Capture the cell that displays the provided text and extract its (X, Y) central coordinate. 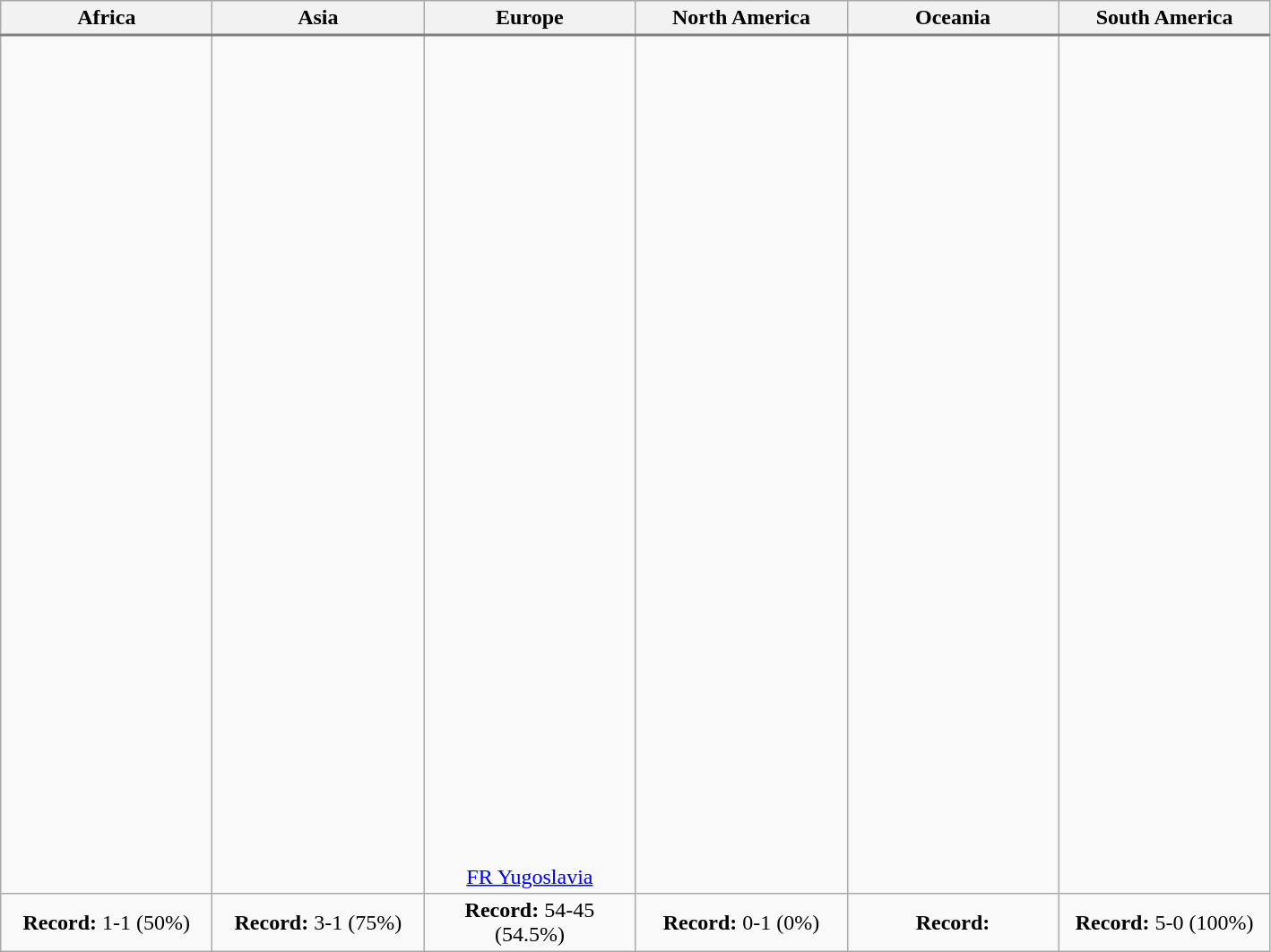
Africa (107, 18)
South America (1164, 18)
Oceania (953, 18)
Europe (530, 18)
Record: 5-0 (100%) (1164, 922)
FR Yugoslavia (530, 464)
North America (741, 18)
Record: 1-1 (50%) (107, 922)
Record: 54-45 (54.5%) (530, 922)
Record: (953, 922)
Record: 0-1 (0%) (741, 922)
Asia (318, 18)
Record: 3-1 (75%) (318, 922)
